Return (x, y) of the center of cell containing provided text 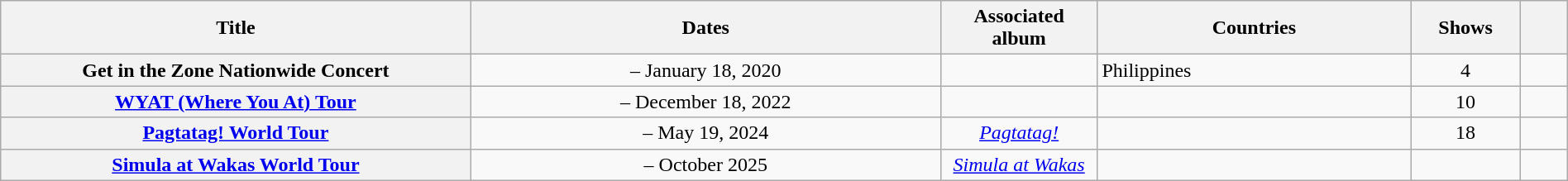
Pagtatag! World Tour (236, 133)
– January 18, 2020 (705, 70)
Associated album (1019, 28)
Shows (1465, 28)
– October 2025 (705, 164)
Simula at Wakas (1019, 164)
Title (236, 28)
Countries (1254, 28)
Get in the Zone Nationwide Concert (236, 70)
– May 19, 2024 (705, 133)
18 (1465, 133)
WYAT (Where You At) Tour (236, 102)
Dates (705, 28)
Simula at Wakas World Tour (236, 164)
Pagtatag! (1019, 133)
Philippines (1254, 70)
4 (1465, 70)
– December 18, 2022 (705, 102)
10 (1465, 102)
